For the text-containing cell, return its midpoint in (X, Y) coordinate format. 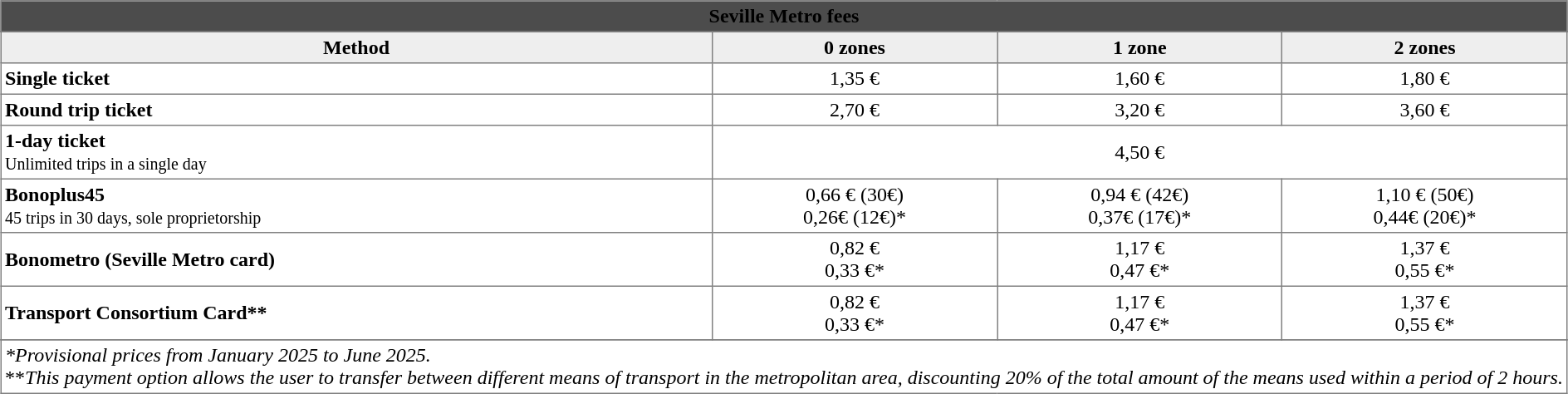
2,70 € (854, 110)
0 zones (854, 47)
1,60 € (1139, 79)
1,35 € (854, 79)
Method (356, 47)
3,20 € (1139, 110)
1,10 € (50€)0,44€ (20€)* (1425, 205)
Bonometro (Seville Metro card) (356, 259)
Transport Consortium Card** (356, 313)
1 zone (1139, 47)
Round trip ticket (356, 110)
Seville Metro fees (784, 17)
Bonoplus4545 trips in 30 days, sole proprietorship (356, 205)
0,66 € (30€)0,26€ (12€)* (854, 205)
4,50 € (1139, 152)
1,80 € (1425, 79)
2 zones (1425, 47)
0,94 € (42€)0,37€ (17€)* (1139, 205)
Single ticket (356, 79)
1-day ticketUnlimited trips in a single day (356, 152)
3,60 € (1425, 110)
